From the cell containing the given text, extract its center point as (x, y) coordinate. 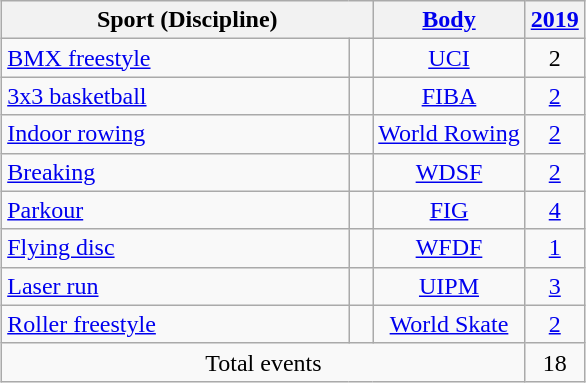
FIG (449, 210)
Sport (Discipline) (188, 20)
1 (554, 248)
2019 (554, 20)
UCI (449, 58)
BMX freestyle (176, 58)
4 (554, 210)
Laser run (176, 286)
WFDF (449, 248)
3x3 basketball (176, 96)
Total events (264, 362)
Flying disc (176, 248)
World Rowing (449, 134)
Parkour (176, 210)
Breaking (176, 172)
Roller freestyle (176, 324)
3 (554, 286)
UIPM (449, 286)
Body (449, 20)
FIBA (449, 96)
World Skate (449, 324)
18 (554, 362)
WDSF (449, 172)
Indoor rowing (176, 134)
